Pinpoint the cell where the given text exists, returning its (X, Y) midpoint coordinate. 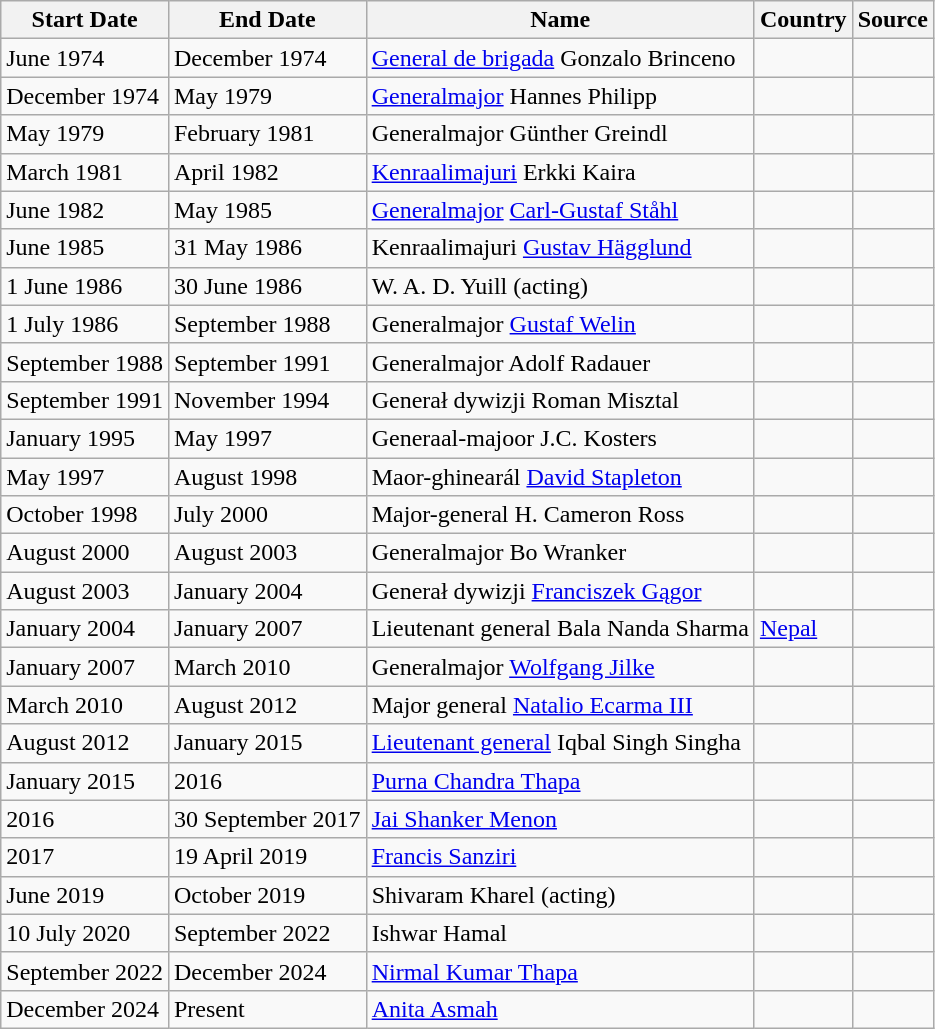
10 July 2020 (85, 933)
Anita Asmah (560, 1009)
Major general Natalio Ecarma III (560, 705)
End Date (267, 20)
October 1998 (85, 515)
May 1985 (267, 210)
Nepal (803, 629)
Generał dywizji Franciszek Gągor (560, 591)
1 July 1986 (85, 324)
Present (267, 1009)
Kenraalimajuri Erkki Kaira (560, 172)
October 2019 (267, 895)
Generalmajor Hannes Philipp (560, 96)
Francis Sanziri (560, 857)
March 1981 (85, 172)
Generalmajor Günther Greindl (560, 134)
Nirmal Kumar Thapa (560, 971)
2017 (85, 857)
Generał dywizji Roman Misztal (560, 400)
Shivaram Kharel (acting) (560, 895)
1 June 1986 (85, 286)
30 June 1986 (267, 286)
Purna Chandra Thapa (560, 781)
August 1998 (267, 477)
August 2000 (85, 553)
Generalmajor Bo Wranker (560, 553)
June 2019 (85, 895)
30 September 2017 (267, 819)
June 1982 (85, 210)
April 1982 (267, 172)
Generalmajor Wolfgang Jilke (560, 667)
November 1994 (267, 400)
Source (892, 20)
July 2000 (267, 515)
W. A. D. Yuill (acting) (560, 286)
General de brigada Gonzalo Brinceno (560, 58)
February 1981 (267, 134)
Country (803, 20)
Major-general H. Cameron Ross (560, 515)
Maor-ghinearál David Stapleton (560, 477)
Name (560, 20)
Generaal-majoor J.C. Kosters (560, 438)
June 1985 (85, 248)
Generalmajor Gustaf Welin (560, 324)
19 April 2019 (267, 857)
Lieutenant general Bala Nanda Sharma (560, 629)
Generalmajor Carl-Gustaf Ståhl (560, 210)
Generalmajor Adolf Radauer (560, 362)
January 1995 (85, 438)
Lieutenant general Iqbal Singh Singha (560, 743)
June 1974 (85, 58)
Jai Shanker Menon (560, 819)
31 May 1986 (267, 248)
Kenraalimajuri Gustav Hägglund (560, 248)
Ishwar Hamal (560, 933)
Start Date (85, 20)
